Provide the (X, Y) coordinate of the cell's center where the given text is located.  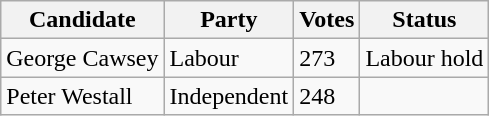
George Cawsey (82, 58)
Candidate (82, 20)
Labour (229, 58)
248 (327, 96)
Votes (327, 20)
Party (229, 20)
Independent (229, 96)
Peter Westall (82, 96)
Labour hold (424, 58)
Status (424, 20)
273 (327, 58)
